Return [X, Y] of the center of cell containing provided text 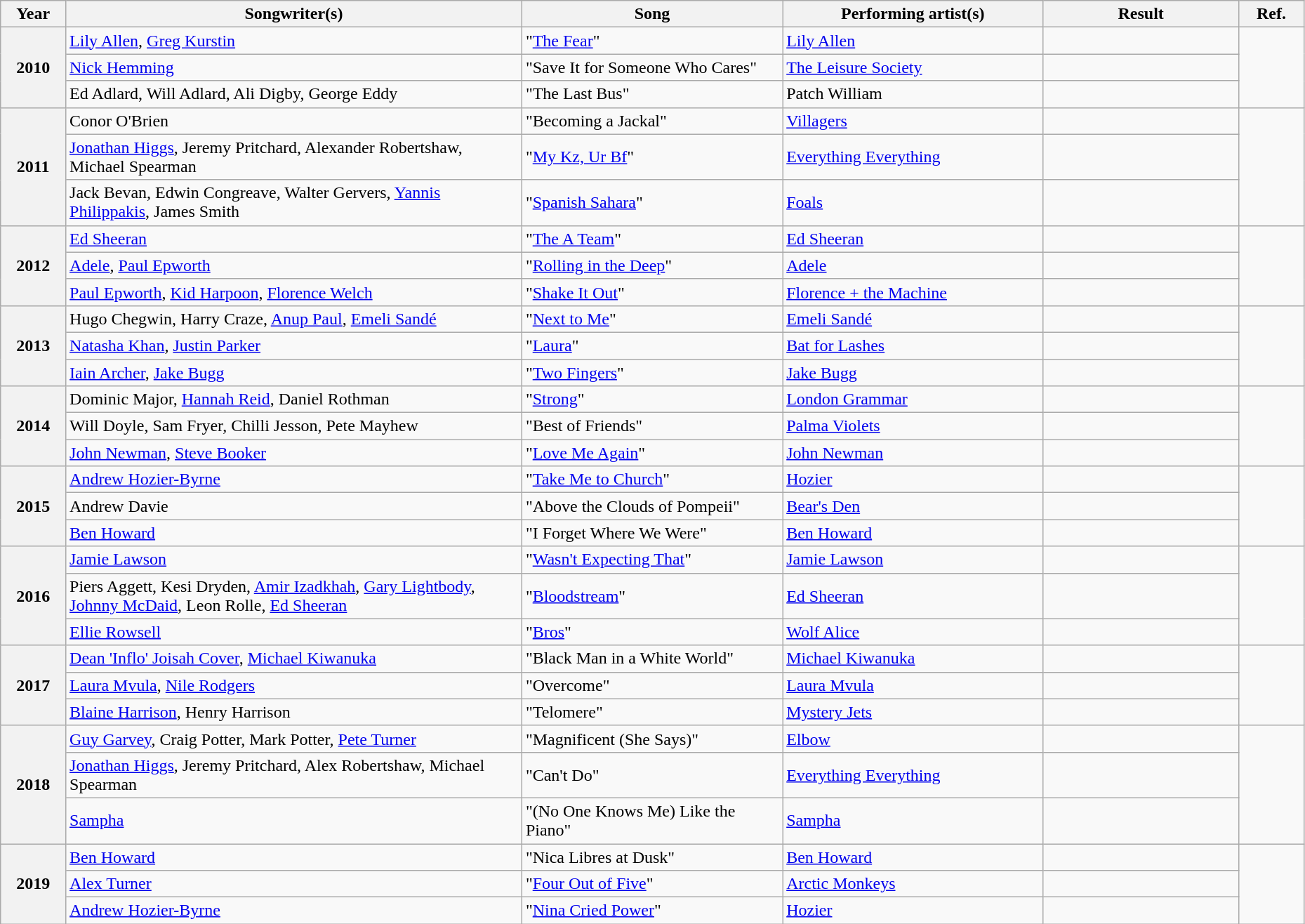
Adele [913, 265]
2011 [34, 166]
Mystery Jets [913, 712]
Song [651, 14]
Songwriter(s) [294, 14]
Bear's Den [913, 506]
Year [34, 14]
Adele, Paul Epworth [294, 265]
"Above the Clouds of Pompeii" [651, 506]
Ed Adlard, Will Adlard, Ali Digby, George Eddy [294, 94]
"Next to Me" [651, 319]
Foals [913, 202]
Will Doyle, Sam Fryer, Chilli Jesson, Pete Mayhew [294, 426]
Blaine Harrison, Henry Harrison [294, 712]
John Newman [913, 453]
"Save It for Someone Who Cares" [651, 67]
"Four Out of Five" [651, 884]
Lily Allen [913, 41]
Result [1141, 14]
Wolf Alice [913, 632]
"Strong" [651, 400]
"Telomere" [651, 712]
Paul Epworth, Kid Harpoon, Florence Welch [294, 292]
"The Fear" [651, 41]
Jonathan Higgs, Jeremy Pritchard, Alexander Robertshaw, Michael Spearman [294, 157]
"The Last Bus" [651, 94]
"Two Fingers" [651, 373]
Elbow [913, 739]
London Grammar [913, 400]
Emeli Sandé [913, 319]
"Black Man in a White World" [651, 659]
"Can't Do" [651, 775]
"Wasn't Expecting That" [651, 560]
Bat for Lashes [913, 345]
Ref. [1271, 14]
2017 [34, 685]
Jack Bevan, Edwin Congreave, Walter Gervers, Yannis Philippakis, James Smith [294, 202]
2013 [34, 345]
"The A Team" [651, 239]
Laura Mvula [913, 685]
Lily Allen, Greg Kurstin [294, 41]
"(No One Knows Me) Like the Piano" [651, 820]
2019 [34, 884]
2012 [34, 265]
The Leisure Society [913, 67]
"Nina Cried Power" [651, 911]
"Overcome" [651, 685]
"Bloodstream" [651, 595]
Dominic Major, Hannah Reid, Daniel Rothman [294, 400]
Andrew Davie [294, 506]
Arctic Monkeys [913, 884]
Hugo Chegwin, Harry Craze, Anup Paul, Emeli Sandé [294, 319]
Alex Turner [294, 884]
"Laura" [651, 345]
"Rolling in the Deep" [651, 265]
Nick Hemming [294, 67]
"Take Me to Church" [651, 480]
2010 [34, 67]
Michael Kiwanuka [913, 659]
2014 [34, 426]
"I Forget Where We Were" [651, 533]
"Shake It Out" [651, 292]
"Spanish Sahara" [651, 202]
Piers Aggett, Kesi Dryden, Amir Izadkhah, Gary Lightbody, Johnny McDaid, Leon Rolle, Ed Sheeran [294, 595]
2016 [34, 595]
"Nica Libres at Dusk" [651, 857]
2015 [34, 506]
2018 [34, 784]
Villagers [913, 121]
"Bros" [651, 632]
Conor O'Brien [294, 121]
Performing artist(s) [913, 14]
Guy Garvey, Craig Potter, Mark Potter, Pete Turner [294, 739]
"Best of Friends" [651, 426]
Natasha Khan, Justin Parker [294, 345]
John Newman, Steve Booker [294, 453]
"Becoming a Jackal" [651, 121]
Ellie Rowsell [294, 632]
"My Kz, Ur Bf" [651, 157]
Florence + the Machine [913, 292]
Laura Mvula, Nile Rodgers [294, 685]
Jake Bugg [913, 373]
Dean 'Inflo' Joisah Cover, Michael Kiwanuka [294, 659]
Iain Archer, Jake Bugg [294, 373]
"Love Me Again" [651, 453]
"Magnificent (She Says)" [651, 739]
Palma Violets [913, 426]
Jonathan Higgs, Jeremy Pritchard, Alex Robertshaw, Michael Spearman [294, 775]
Patch William [913, 94]
